Detect which cell encompasses the target text, then output its (x, y) center coordinate. 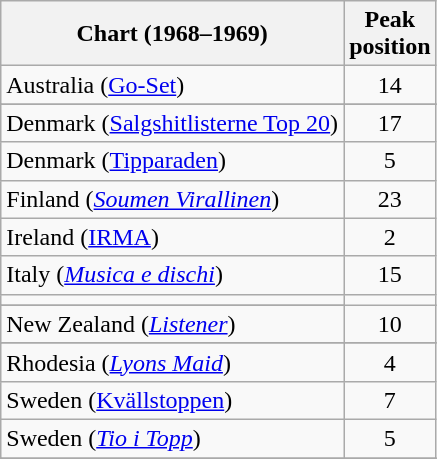
2 (390, 237)
Sweden (Tio i Topp) (172, 438)
Finland (Soumen Virallinen) (172, 199)
14 (390, 85)
15 (390, 275)
10 (390, 324)
23 (390, 199)
Chart (1968–1969) (172, 34)
Denmark (Tipparaden) (172, 161)
New Zealand (Listener) (172, 324)
Denmark (Salgshitlisterne Top 20) (172, 123)
Ireland (IRMA) (172, 237)
7 (390, 400)
Australia (Go-Set) (172, 85)
Italy (Musica e dischi) (172, 275)
Rhodesia (Lyons Maid) (172, 362)
Peakposition (390, 34)
4 (390, 362)
Sweden (Kvällstoppen) (172, 400)
17 (390, 123)
